Identify which cell holds the provided text, then report its (X, Y) central coordinate. 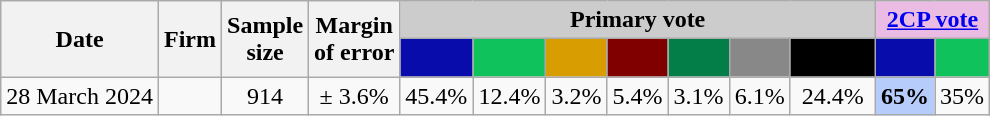
Firm (190, 39)
12.4% (510, 96)
± 3.6% (354, 96)
3.1% (698, 96)
Samplesize (266, 39)
Marginof error (354, 39)
45.4% (436, 96)
914 (266, 96)
Date (80, 39)
24.4% (832, 96)
2CP vote (932, 20)
3.2% (576, 96)
Unsure (832, 58)
Primary vote (638, 20)
6.1% (760, 96)
65% (904, 96)
5.4% (638, 96)
28 March 2024 (80, 96)
35% (962, 96)
